Provide the [x, y] coordinate of the cell's center where the given text is located.  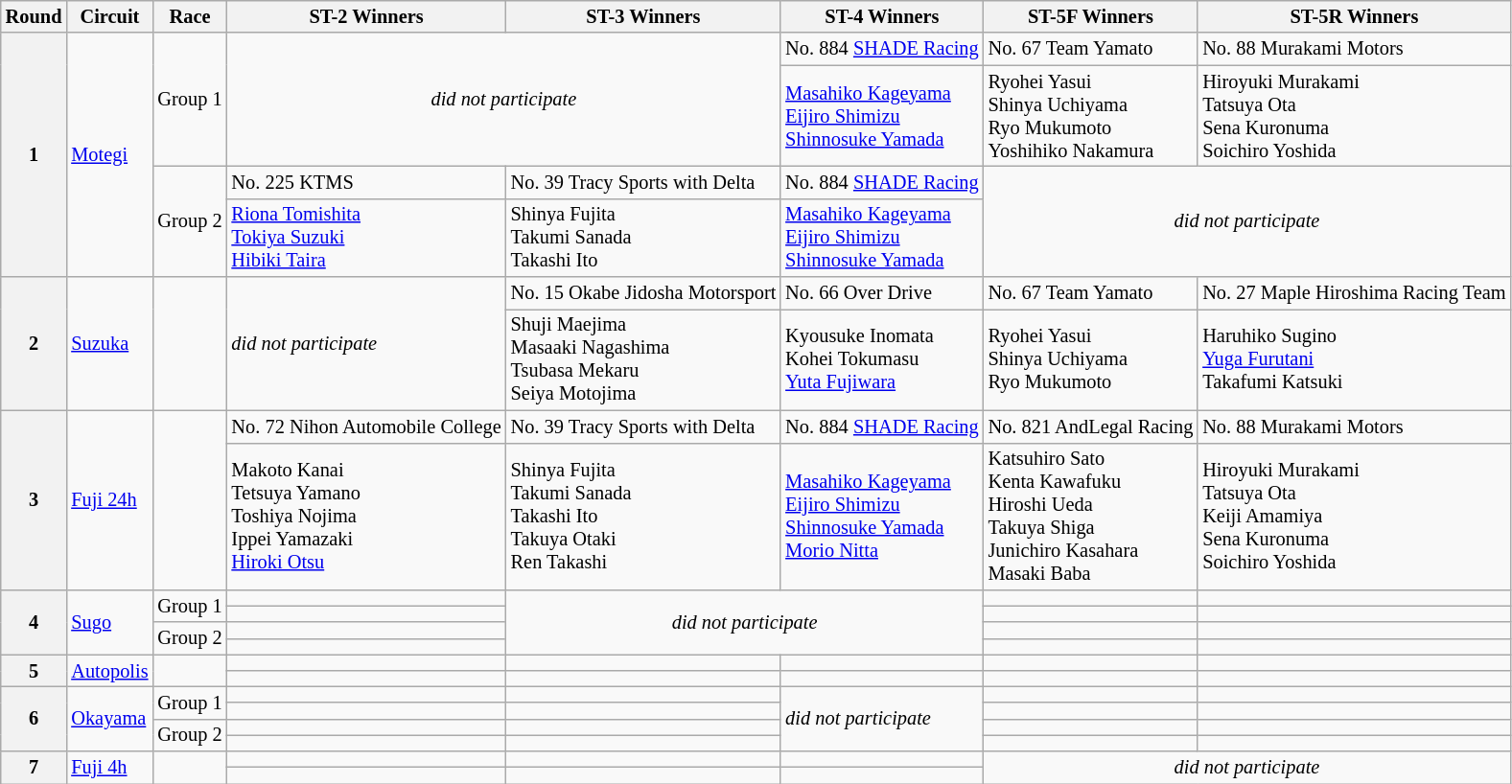
ST-4 Winners [882, 16]
ST-5R Winners [1354, 16]
6 [35, 719]
Makoto Kanai Tetsuya Yamano Toshiya Nojima Ippei Yamazaki Hiroki Otsu [366, 517]
Sugo [109, 621]
No. 27 Maple Hiroshima Racing Team [1354, 293]
Race [190, 16]
No. 15 Okabe Jidosha Motorsport [644, 293]
Motegi [109, 155]
Hiroyuki Murakami Tatsuya Ota Sena Kuronuma Soichiro Yoshida [1354, 116]
Masahiko Kageyama Eijiro Shimizu Shinnosuke Yamada Morio Nitta [882, 517]
5 [35, 671]
ST-5F Winners [1091, 16]
ST-2 Winners [366, 16]
7 [35, 768]
Shuji Maejima Masaaki Nagashima Tsubasa Mekaru Seiya Motojima [644, 359]
Haruhiko Sugino Yuga Furutani Takafumi Katsuki [1354, 359]
Kyousuke Inomata Kohei Tokumasu Yuta Fujiwara [882, 359]
Ryohei Yasui Shinya Uchiyama Ryo Mukumoto [1091, 359]
Fuji 24h [109, 500]
Circuit [109, 16]
Fuji 4h [109, 768]
No. 821 AndLegal Racing [1091, 427]
No. 66 Over Drive [882, 293]
3 [35, 500]
Ryohei Yasui Shinya Uchiyama Ryo Mukumoto Yoshihiko Nakamura [1091, 116]
1 [35, 155]
Shinya Fujita Takumi Sanada Takashi Ito Takuya Otaki Ren Takashi [644, 517]
Suzuka [109, 343]
No. 225 KTMS [366, 182]
Shinya Fujita Takumi Sanada Takashi Ito [644, 238]
ST-3 Winners [644, 16]
Round [35, 16]
Hiroyuki Murakami Tatsuya Ota Keiji Amamiya Sena Kuronuma Soichiro Yoshida [1354, 517]
4 [35, 621]
Riona Tomishita Tokiya Suzuki Hibiki Taira [366, 238]
Autopolis [109, 671]
Okayama [109, 719]
2 [35, 343]
No. 72 Nihon Automobile College [366, 427]
Katsuhiro Sato Kenta Kawafuku Hiroshi Ueda Takuya Shiga Junichiro Kasahara Masaki Baba [1091, 517]
